Locate the cell with the specified text and output its (X, Y) center coordinate. 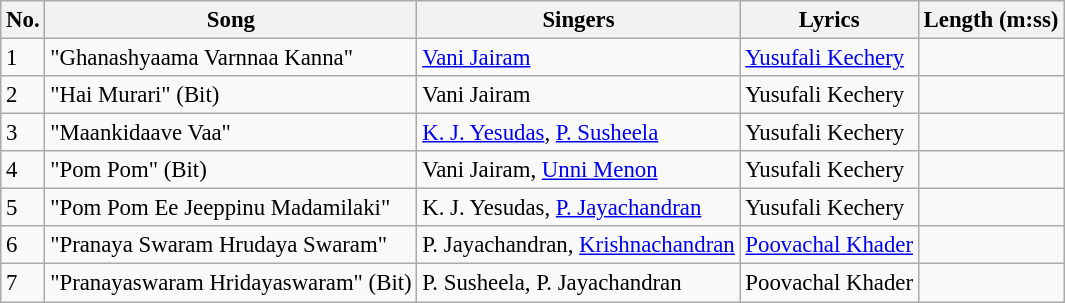
6 (23, 245)
Singers (578, 20)
P. Jayachandran, Krishnachandran (578, 245)
4 (23, 170)
"Pom Pom Ee Jeeppinu Madamilaki" (231, 208)
Vani Jairam, Unni Menon (578, 170)
7 (23, 283)
"Maankidaave Vaa" (231, 133)
P. Susheela, P. Jayachandran (578, 283)
No. (23, 20)
3 (23, 133)
"Pom Pom" (Bit) (231, 170)
Length (m:ss) (990, 20)
5 (23, 208)
K. J. Yesudas, P. Jayachandran (578, 208)
"Ghanashyaama Varnnaa Kanna" (231, 58)
2 (23, 95)
"Pranaya Swaram Hrudaya Swaram" (231, 245)
K. J. Yesudas, P. Susheela (578, 133)
"Pranayaswaram Hridayaswaram" (Bit) (231, 283)
1 (23, 58)
Song (231, 20)
Lyrics (829, 20)
"Hai Murari" (Bit) (231, 95)
